For the text-containing cell, return its midpoint in (X, Y) coordinate format. 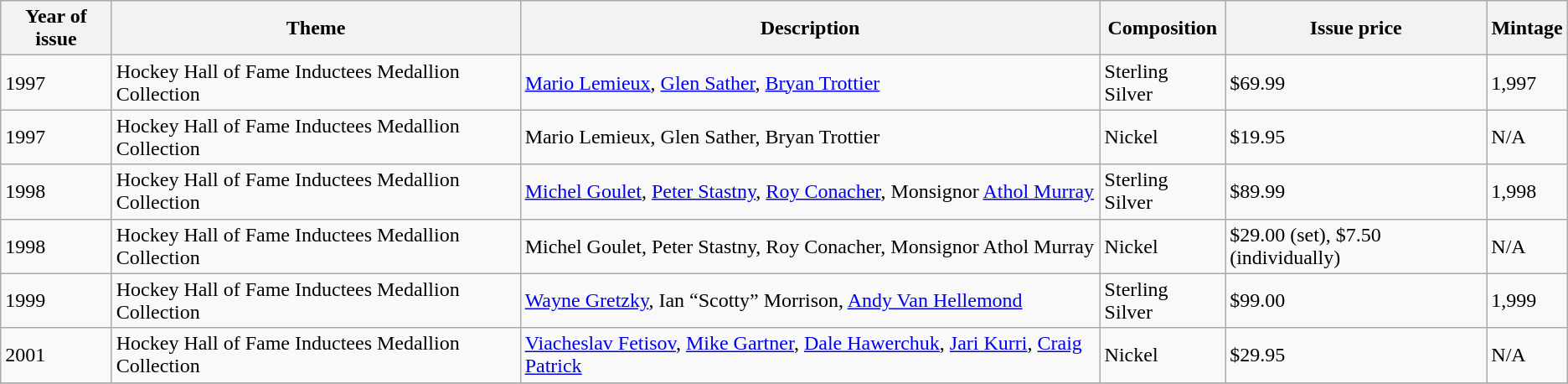
Description (810, 29)
$29.00 (set), $7.50 (individually) (1356, 246)
1,999 (1527, 300)
Theme (316, 29)
Issue price (1356, 29)
$99.00 (1356, 300)
Viacheslav Fetisov, Mike Gartner, Dale Hawerchuk, Jari Kurri, Craig Patrick (810, 355)
Year of issue (56, 29)
Wayne Gretzky, Ian “Scotty” Morrison, Andy Van Hellemond (810, 300)
1999 (56, 300)
Composition (1163, 29)
$29.95 (1356, 355)
Mintage (1527, 29)
$19.95 (1356, 138)
$69.99 (1356, 82)
1,998 (1527, 191)
$89.99 (1356, 191)
2001 (56, 355)
1,997 (1527, 82)
